Find where the given text appears and provide that cell's center as (x, y) coordinate. 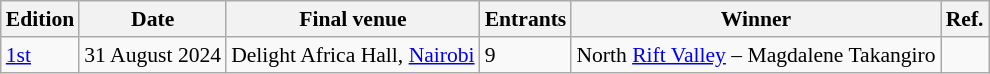
Date (152, 19)
Entrants (526, 19)
31 August 2024 (152, 55)
Final venue (353, 19)
9 (526, 55)
North Rift Valley – Magdalene Takangiro (756, 55)
1st (40, 55)
Delight Africa Hall, Nairobi (353, 55)
Edition (40, 19)
Winner (756, 19)
Ref. (965, 19)
